Extract the (x, y) coordinate from the center of the cell holding the provided text.  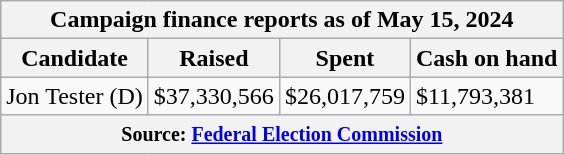
Campaign finance reports as of May 15, 2024 (282, 20)
Jon Tester (D) (75, 96)
$11,793,381 (486, 96)
Spent (344, 58)
Raised (214, 58)
Source: Federal Election Commission (282, 134)
$37,330,566 (214, 96)
Cash on hand (486, 58)
Candidate (75, 58)
$26,017,759 (344, 96)
